From the cell containing the given text, extract its center point as [x, y] coordinate. 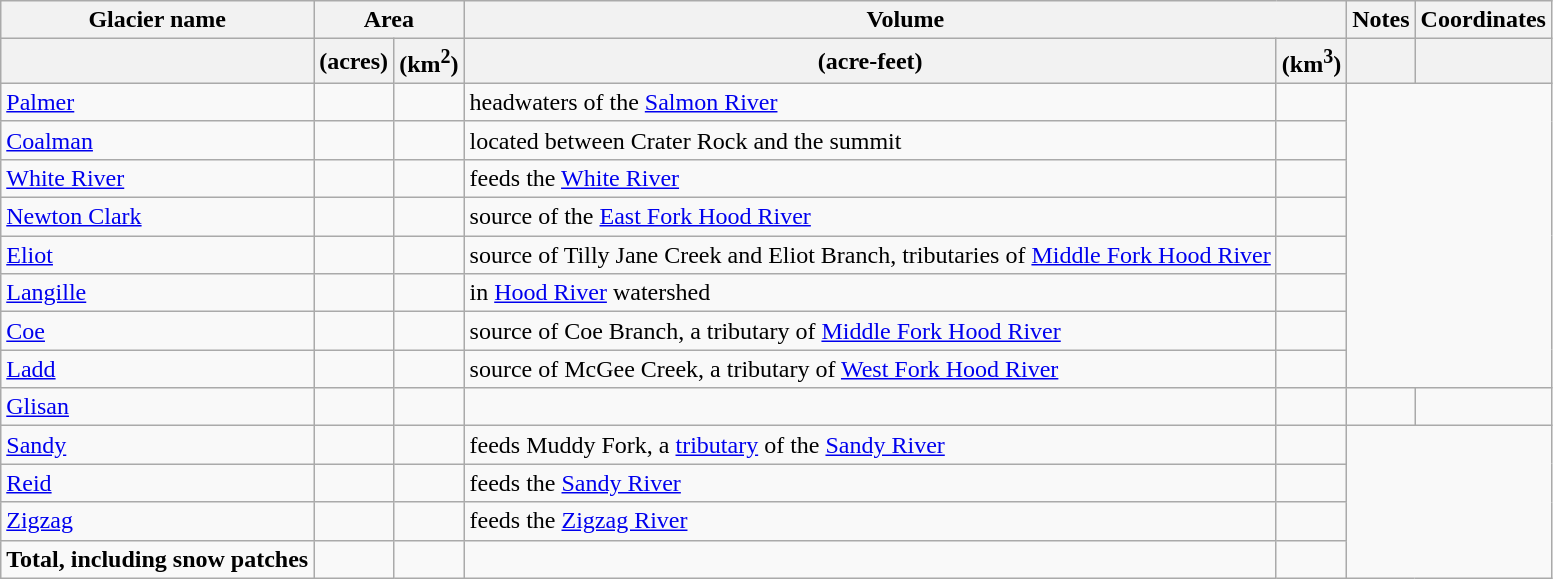
feeds the Sandy River [870, 483]
source of Coe Branch, a tributary of Middle Fork Hood River [870, 331]
Palmer [158, 102]
(km2) [429, 62]
(acre-feet) [870, 62]
source of McGee Creek, a tributary of West Fork Hood River [870, 369]
Coe [158, 331]
Reid [158, 483]
Zigzag [158, 521]
Notes [1381, 20]
Coordinates [1483, 20]
feeds Muddy Fork, a tributary of the Sandy River [870, 445]
headwaters of the Salmon River [870, 102]
White River [158, 178]
Coalman [158, 140]
Volume [906, 20]
feeds the Zigzag River [870, 521]
Glacier name [158, 20]
Langille [158, 293]
source of the East Fork Hood River [870, 217]
located between Crater Rock and the summit [870, 140]
Area [389, 20]
Ladd [158, 369]
(km3) [1311, 62]
in Hood River watershed [870, 293]
Sandy [158, 445]
Total, including snow patches [158, 559]
(acres) [354, 62]
Newton Clark [158, 217]
Eliot [158, 255]
Glisan [158, 407]
feeds the White River [870, 178]
source of Tilly Jane Creek and Eliot Branch, tributaries of Middle Fork Hood River [870, 255]
